Search for the cell housing the specified text and yield its (x, y) center coordinate. 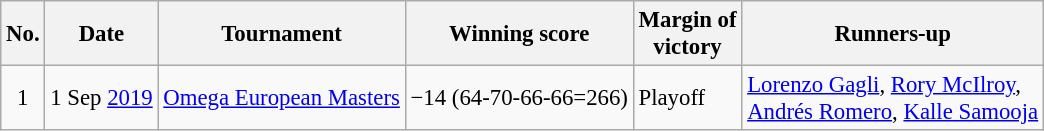
No. (23, 34)
Margin ofvictory (688, 34)
Tournament (282, 34)
1 (23, 98)
Runners-up (893, 34)
Date (102, 34)
Lorenzo Gagli, Rory McIlroy, Andrés Romero, Kalle Samooja (893, 98)
Omega European Masters (282, 98)
Winning score (519, 34)
1 Sep 2019 (102, 98)
−14 (64-70-66-66=266) (519, 98)
Playoff (688, 98)
